Locate the cell with the specified text and output its [X, Y] center coordinate. 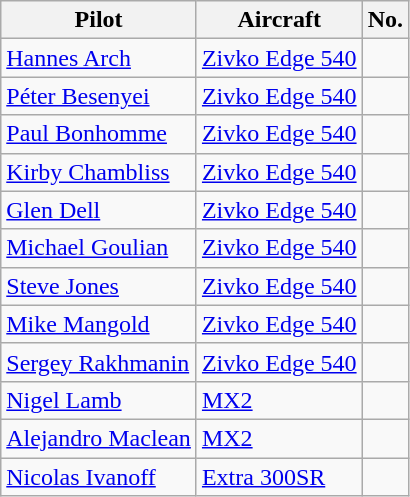
Mike Mangold [99, 324]
Nicolas Ivanoff [99, 477]
Hannes Arch [99, 58]
Michael Goulian [99, 248]
Pilot [99, 20]
Extra 300SR [279, 477]
Glen Dell [99, 210]
Kirby Chambliss [99, 172]
Steve Jones [99, 286]
Aircraft [279, 20]
Sergey Rakhmanin [99, 362]
Nigel Lamb [99, 400]
Alejandro Maclean [99, 438]
Péter Besenyei [99, 96]
Paul Bonhomme [99, 134]
No. [385, 20]
